Scan for the cell matching the given text and deliver its [X, Y] coordinate at center. 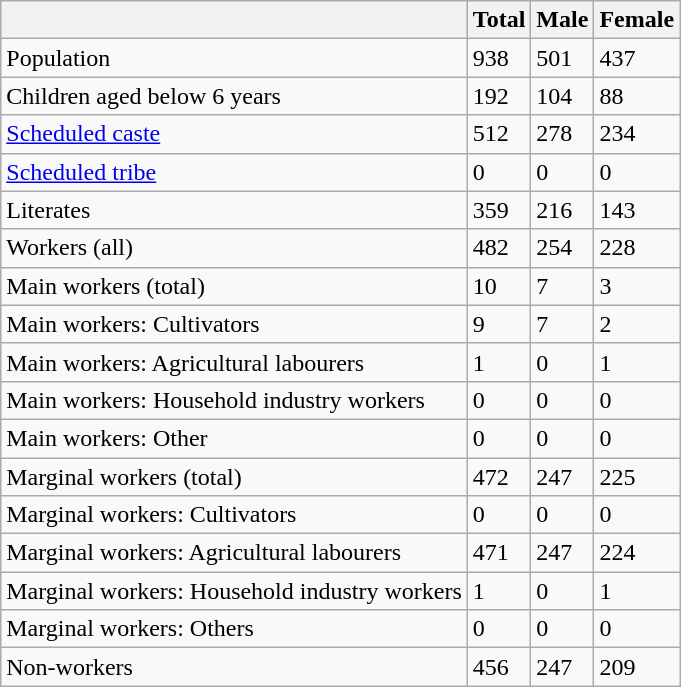
209 [637, 667]
Workers (all) [234, 248]
9 [499, 324]
472 [499, 477]
Female [637, 20]
2 [637, 324]
Scheduled caste [234, 134]
104 [562, 96]
Literates [234, 210]
3 [637, 286]
254 [562, 248]
216 [562, 210]
10 [499, 286]
Children aged below 6 years [234, 96]
501 [562, 58]
Main workers: Other [234, 438]
Marginal workers: Agricultural labourers [234, 553]
Marginal workers: Cultivators [234, 515]
192 [499, 96]
Population [234, 58]
88 [637, 96]
225 [637, 477]
512 [499, 134]
938 [499, 58]
437 [637, 58]
471 [499, 553]
359 [499, 210]
Main workers (total) [234, 286]
Non-workers [234, 667]
Total [499, 20]
234 [637, 134]
Main workers: Agricultural labourers [234, 362]
Marginal workers (total) [234, 477]
Main workers: Household industry workers [234, 400]
224 [637, 553]
278 [562, 134]
Marginal workers: Household industry workers [234, 591]
482 [499, 248]
Marginal workers: Others [234, 629]
143 [637, 210]
Male [562, 20]
228 [637, 248]
Main workers: Cultivators [234, 324]
456 [499, 667]
Scheduled tribe [234, 172]
